Determine the [X, Y] coordinate at the center of the cell enclosing the given text.  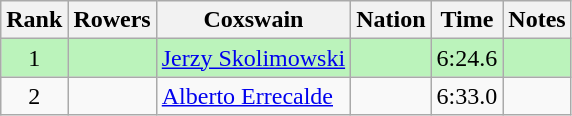
Rank [34, 20]
Alberto Errecalde [253, 96]
2 [34, 96]
Notes [537, 20]
Time [467, 20]
Rowers [112, 20]
Nation [391, 20]
6:33.0 [467, 96]
1 [34, 58]
Jerzy Skolimowski [253, 58]
Coxswain [253, 20]
6:24.6 [467, 58]
